For the text-containing cell, return its midpoint in [x, y] coordinate format. 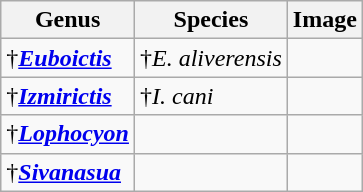
Genus [68, 20]
†I. cani [210, 96]
Species [210, 20]
†Izmirictis [68, 96]
Image [324, 20]
†Sivanasua [68, 172]
†Lophocyon [68, 134]
†Euboictis [68, 58]
†E. aliverensis [210, 58]
